Locate the cell with the specified text and output its [X, Y] center coordinate. 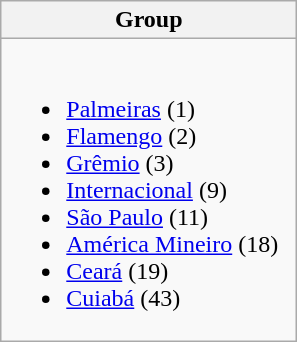
Palmeiras (1) Flamengo (2) Grêmio (3) Internacional (9) São Paulo (11) América Mineiro (18) Ceará (19) Cuiabá (43) [149, 190]
Group [149, 20]
